Output the (x, y) coordinate of the center of the cell containing the given text.  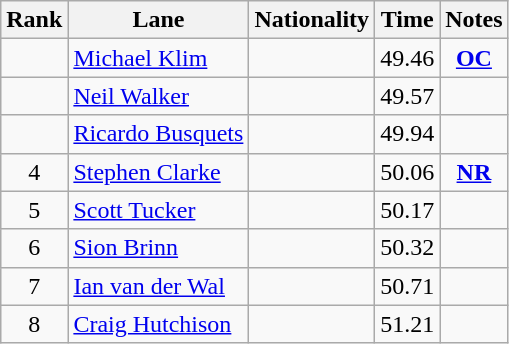
49.94 (408, 134)
51.21 (408, 324)
Notes (474, 20)
Neil Walker (158, 96)
Ricardo Busquets (158, 134)
5 (34, 210)
4 (34, 172)
Rank (34, 20)
6 (34, 248)
49.46 (408, 58)
50.17 (408, 210)
Ian van der Wal (158, 286)
Stephen Clarke (158, 172)
Lane (158, 20)
50.71 (408, 286)
Scott Tucker (158, 210)
50.32 (408, 248)
Time (408, 20)
Nationality (312, 20)
NR (474, 172)
Michael Klim (158, 58)
7 (34, 286)
Sion Brinn (158, 248)
49.57 (408, 96)
50.06 (408, 172)
OC (474, 58)
Craig Hutchison (158, 324)
8 (34, 324)
